From the cell containing the given text, extract its center point as [x, y] coordinate. 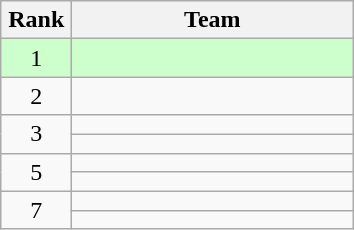
5 [36, 172]
7 [36, 210]
1 [36, 58]
2 [36, 96]
Team [212, 20]
3 [36, 134]
Rank [36, 20]
